Detect which cell encompasses the target text, then output its (x, y) center coordinate. 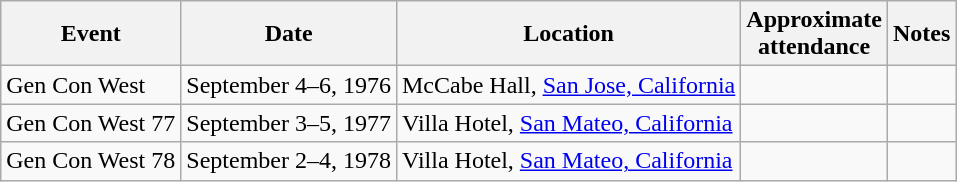
Gen Con West (91, 85)
Approximateattendance (814, 34)
McCabe Hall, San Jose, California (568, 85)
Gen Con West 78 (91, 161)
September 4–6, 1976 (289, 85)
Location (568, 34)
Event (91, 34)
September 3–5, 1977 (289, 123)
September 2–4, 1978 (289, 161)
Gen Con West 77 (91, 123)
Date (289, 34)
Notes (921, 34)
